Extract the [X, Y] coordinate from the center of the cell holding the provided text.  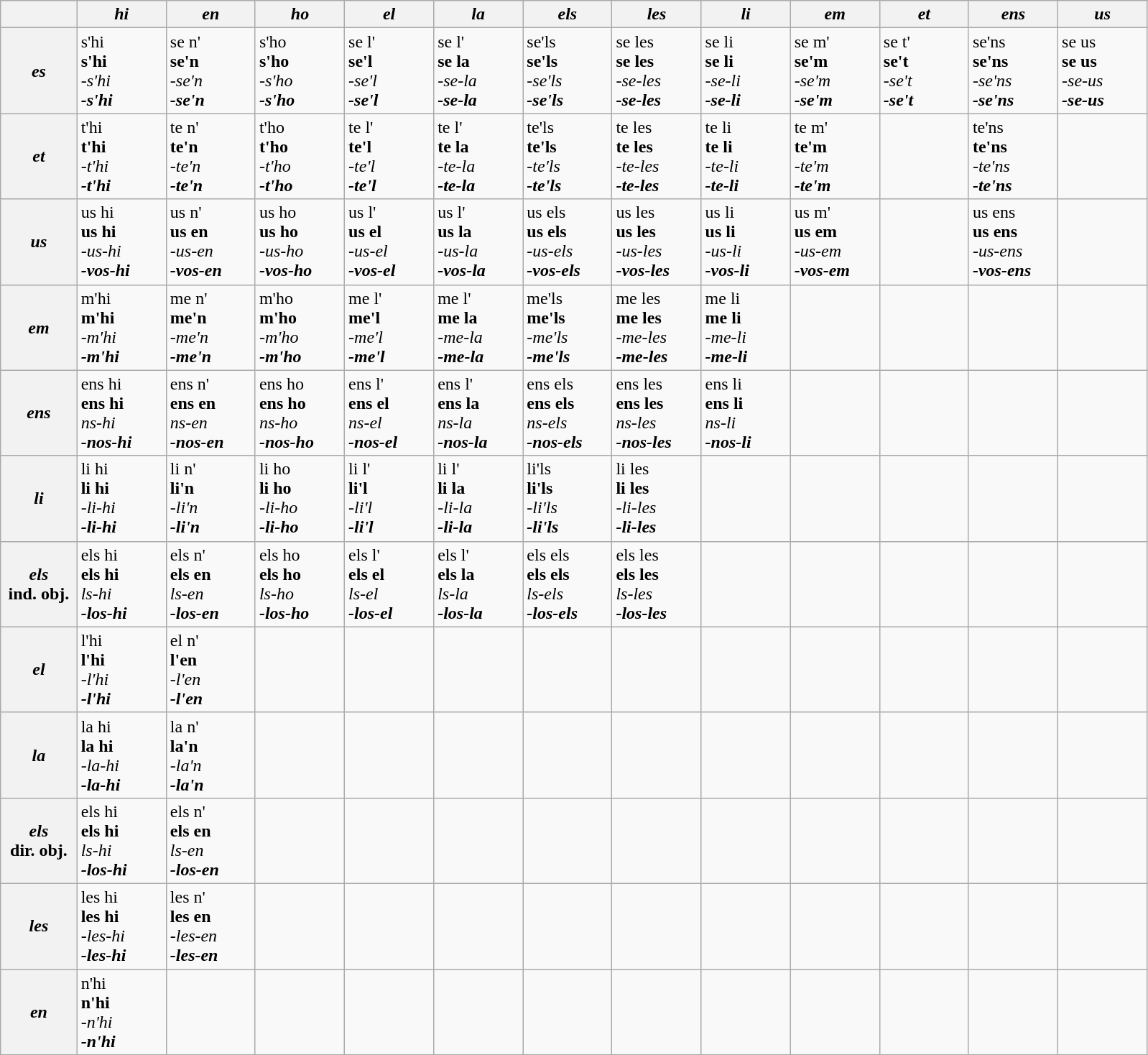
li'lsli'ls-li'ls-li'ls [568, 499]
els [568, 14]
t'hot'ho-t'ho-t'ho [300, 157]
ens hoens hons-ho-nos-ho [300, 413]
s'hos'ho-s'ho-s'ho [300, 70]
te leste les-te-les-te-les [657, 157]
us lius li-us-li-vos-li [746, 241]
us hius hi-us-hi-vos-hi [121, 241]
els elsels elsls-els-los-els [568, 584]
les hiles hi-les-hi-les-hi [121, 926]
se'nsse'ns-se'ns-se'ns [1013, 70]
li lesli les-li-les-li-les [657, 499]
la hila hi-la-hi-la-hi [121, 755]
se l'se'l-se'l-se'l [389, 70]
elsdir. obj. [39, 841]
el n'l'en-l'en-l'en [210, 670]
se m'se'm-se'm-se'm [835, 70]
li holi ho-li-ho-li-ho [300, 499]
ens n'ens enns-en-nos-en [210, 413]
t'hit'hi-t'hi-t'hi [121, 157]
te lite li-te-li-te-li [746, 157]
l'hil'hi-l'hi-l'hi [121, 670]
me'lsme'ls-me'ls-me'ls [568, 328]
us n'us en-us-en-vos-en [210, 241]
li l'li la-li-la-li-la [478, 499]
els lesels lesls-les-los-les [657, 584]
te'nste'ns-te'ns-te'ns [1013, 157]
hi [121, 14]
m'him'hi-m'hi-m'hi [121, 328]
els hoels hols-ho-los-ho [300, 584]
n'hin'hi-n'hi-n'hi [121, 1012]
els l'els ells-el-los-el [389, 584]
us lesus les-us-les-vos-les [657, 241]
us m'us em-us-em-vos-em [835, 241]
li hili hi-li-hi-li-hi [121, 499]
m'hom'ho-m'ho-m'ho [300, 328]
me lesme les-me-les-me-les [657, 328]
me l'me la-me-la-me-la [478, 328]
ho [300, 14]
ens l'ens lans-la-nos-la [478, 413]
se lesse les-se-les-se-les [657, 70]
li n'li'n-li'n-li'n [210, 499]
ens hiens hins-hi-nos-hi [121, 413]
ens lesens lesns-les-nos-les [657, 413]
us l'us el-us-el-vos-el [389, 241]
us hous ho-us-ho-vos-ho [300, 241]
me lime li-me-li-me-li [746, 328]
us elsus els-us-els-vos-els [568, 241]
se lise li-se-li-se-li [746, 70]
s'his'hi-s'hi-s'hi [121, 70]
me n'me'n-me'n-me'n [210, 328]
se n'se'n-se'n-se'n [210, 70]
se t'se't-se't-se't [924, 70]
us ensus ens-us-ens-vos-ens [1013, 241]
te n'te'n-te'n-te'n [210, 157]
me l'me'l-me'l-me'l [389, 328]
se l'se la-se-la-se-la [478, 70]
te'lste'ls-te'ls-te'ls [568, 157]
elsind. obj. [39, 584]
ens l'ens elns-el-nos-el [389, 413]
els l'els lals-la-los-la [478, 584]
es [39, 70]
te l'te'l-te'l-te'l [389, 157]
te l'te la-te-la-te-la [478, 157]
te m'te'm-te'm-te'm [835, 157]
ens elsens elsns-els-nos-els [568, 413]
les n'les en-les-en-les-en [210, 926]
la n'la'n-la'n-la'n [210, 755]
se usse us-se-us-se-us [1103, 70]
ens liens lins-li-nos-li [746, 413]
us l'us la-us-la-vos-la [478, 241]
li l'li'l-li'l-li'l [389, 499]
se'lsse'ls-se'ls-se'ls [568, 70]
